From the cell containing the given text, extract its center point as [x, y] coordinate. 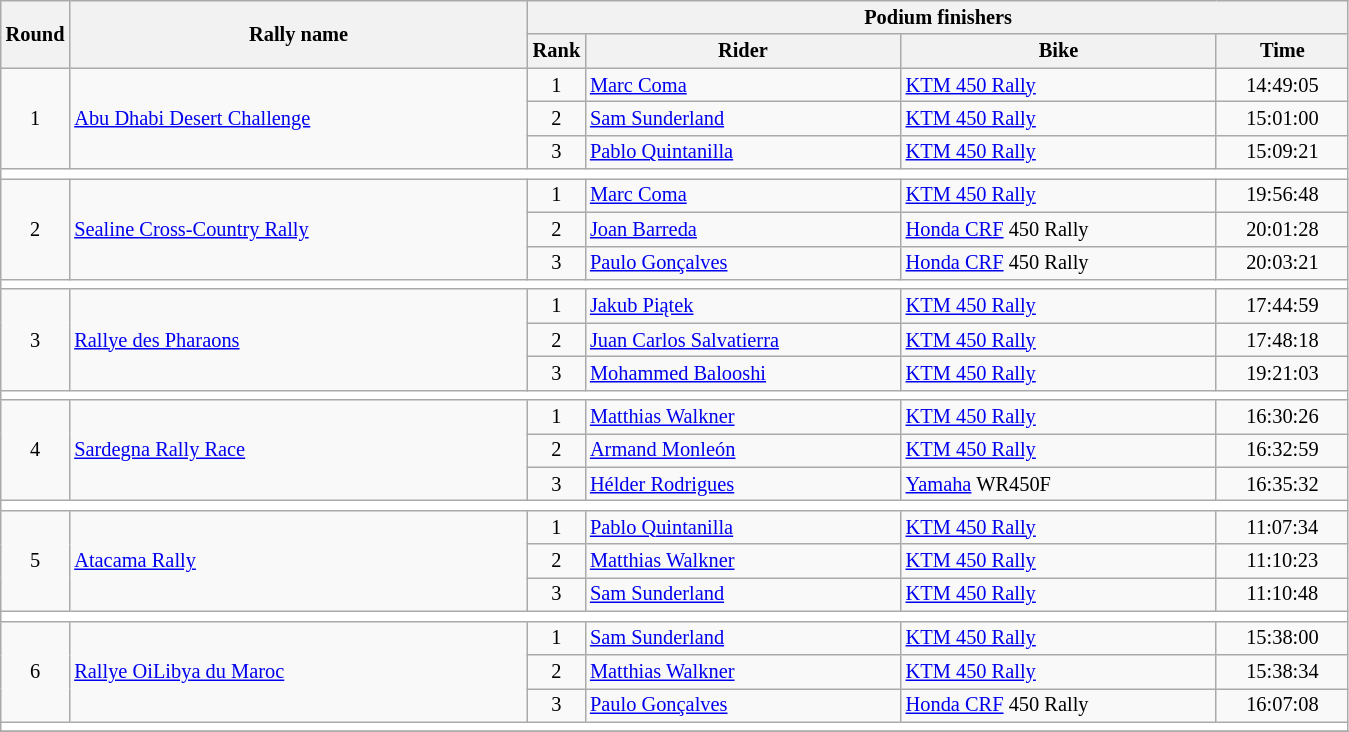
Rallye des Pharaons [298, 340]
15:38:00 [1282, 638]
20:01:28 [1282, 229]
15:38:34 [1282, 671]
Rider [743, 51]
11:10:23 [1282, 561]
20:03:21 [1282, 263]
14:49:05 [1282, 85]
Yamaha WR450F [1059, 484]
19:21:03 [1282, 373]
Hélder Rodrigues [743, 484]
11:10:48 [1282, 594]
Jakub Piątek [743, 306]
15:01:00 [1282, 118]
Round [36, 34]
Rank [556, 51]
Podium finishers [938, 17]
Mohammed Balooshi [743, 373]
11:07:34 [1282, 527]
Time [1282, 51]
Joan Barreda [743, 229]
16:35:32 [1282, 484]
Bike [1059, 51]
Rallye OiLibya du Maroc [298, 672]
Atacama Rally [298, 560]
16:07:08 [1282, 705]
16:30:26 [1282, 417]
Juan Carlos Salvatierra [743, 340]
Abu Dhabi Desert Challenge [298, 118]
Sardegna Rally Race [298, 450]
19:56:48 [1282, 195]
16:32:59 [1282, 450]
4 [36, 450]
17:48:18 [1282, 340]
Rally name [298, 34]
17:44:59 [1282, 306]
6 [36, 672]
Armand Monleón [743, 450]
15:09:21 [1282, 152]
5 [36, 560]
Sealine Cross-Country Rally [298, 228]
